For the text-containing cell, return its midpoint in [x, y] coordinate format. 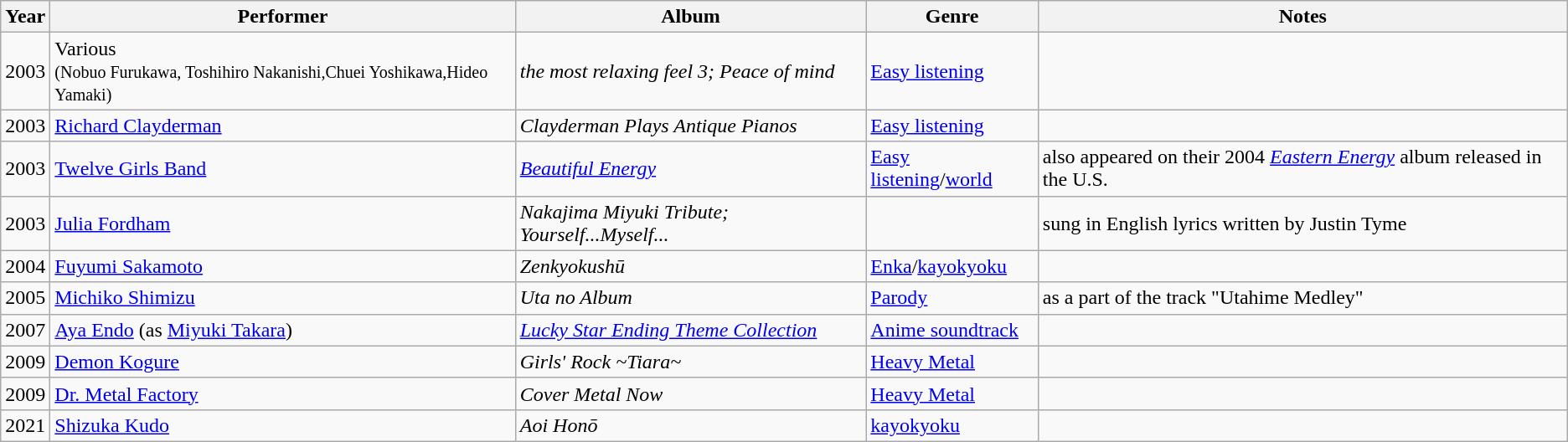
Aya Endo (as Miyuki Takara) [283, 330]
as a part of the track "Utahime Medley" [1302, 298]
Richard Clayderman [283, 126]
Year [25, 17]
Demon Kogure [283, 362]
Shizuka Kudo [283, 425]
Dr. Metal Factory [283, 393]
Lucky Star Ending Theme Collection [690, 330]
Enka/kayokyoku [952, 266]
the most relaxing feel 3; Peace of mind [690, 71]
Genre [952, 17]
Album [690, 17]
Nakajima Miyuki Tribute; Yourself...Myself... [690, 223]
Parody [952, 298]
Easy listening/world [952, 169]
2021 [25, 425]
Julia Fordham [283, 223]
Twelve Girls Band [283, 169]
Girls' Rock ~Tiara~ [690, 362]
Aoi Honō [690, 425]
Various (Nobuo Furukawa, Toshihiro Nakanishi,Chuei Yoshikawa,Hideo Yamaki) [283, 71]
also appeared on their 2004 Eastern Energy album released in the U.S. [1302, 169]
Clayderman Plays Antique Pianos [690, 126]
sung in English lyrics written by Justin Tyme [1302, 223]
Uta no Album [690, 298]
2005 [25, 298]
Anime soundtrack [952, 330]
2007 [25, 330]
Michiko Shimizu [283, 298]
Performer [283, 17]
Zenkyokushū [690, 266]
Cover Metal Now [690, 393]
kayokyoku [952, 425]
2004 [25, 266]
Beautiful Energy [690, 169]
Fuyumi Sakamoto [283, 266]
Notes [1302, 17]
